Pinpoint the cell where the given text exists, returning its [X, Y] midpoint coordinate. 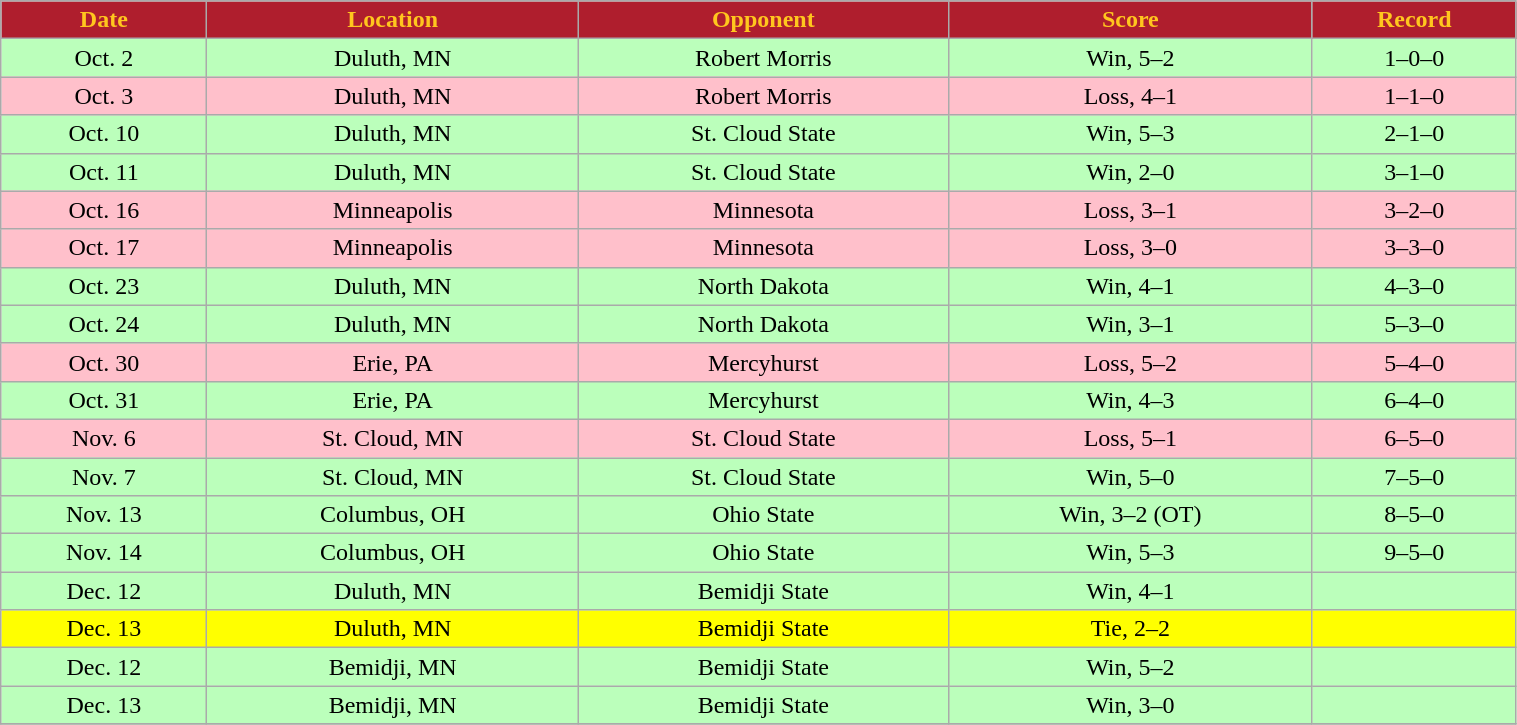
Win, 5–0 [1130, 477]
3–3–0 [1414, 248]
Loss, 3–0 [1130, 248]
Location [392, 20]
4–3–0 [1414, 286]
Oct. 11 [104, 172]
7–5–0 [1414, 477]
1–1–0 [1414, 96]
Loss, 3–1 [1130, 210]
Oct. 10 [104, 134]
Loss, 4–1 [1130, 96]
Oct. 30 [104, 362]
Oct. 24 [104, 324]
Oct. 17 [104, 248]
Opponent [763, 20]
Win, 3–0 [1130, 705]
5–4–0 [1414, 362]
Date [104, 20]
Loss, 5–2 [1130, 362]
Record [1414, 20]
Loss, 5–1 [1130, 438]
Score [1130, 20]
3–2–0 [1414, 210]
Win, 4–3 [1130, 400]
5–3–0 [1414, 324]
3–1–0 [1414, 172]
6–4–0 [1414, 400]
Tie, 2–2 [1130, 629]
1–0–0 [1414, 58]
Oct. 2 [104, 58]
Nov. 13 [104, 515]
Oct. 16 [104, 210]
Nov. 14 [104, 553]
Oct. 31 [104, 400]
Nov. 6 [104, 438]
Win, 2–0 [1130, 172]
2–1–0 [1414, 134]
Oct. 23 [104, 286]
Oct. 3 [104, 96]
Win, 3–2 (OT) [1130, 515]
Nov. 7 [104, 477]
8–5–0 [1414, 515]
Win, 3–1 [1130, 324]
6–5–0 [1414, 438]
9–5–0 [1414, 553]
